Pinpoint the cell where the given text exists, returning its (x, y) midpoint coordinate. 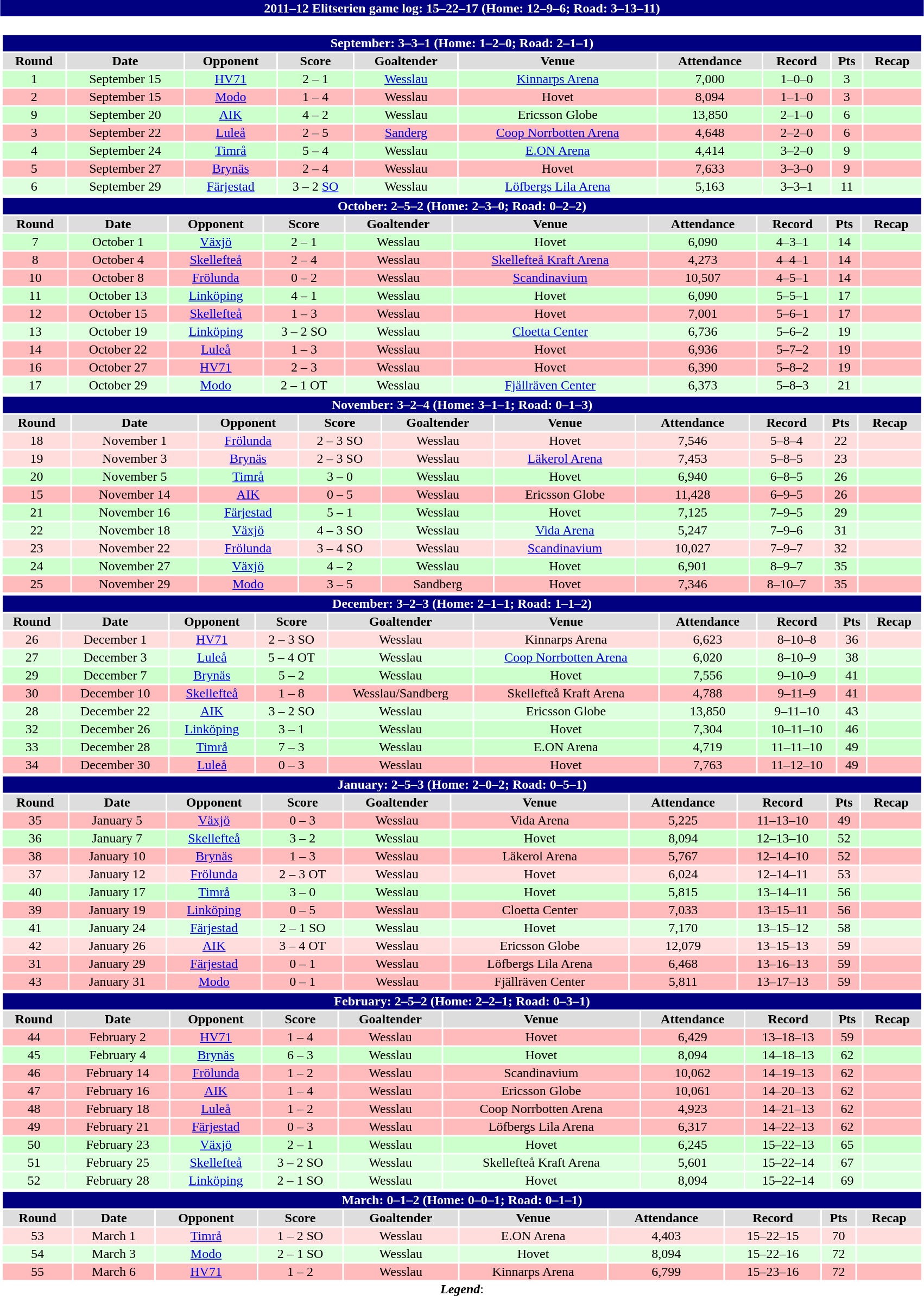
18 (36, 441)
3 – 1 (291, 729)
February 25 (117, 1163)
September 22 (125, 133)
27 (31, 658)
January 10 (117, 857)
5,247 (693, 531)
7,304 (708, 729)
November 16 (135, 512)
November 1 (135, 441)
October 27 (118, 368)
15–22–16 (773, 1254)
December 3 (115, 658)
November 3 (135, 459)
October 13 (118, 296)
15 (36, 495)
7,453 (693, 459)
14–18–13 (788, 1055)
October 4 (118, 260)
30 (31, 694)
6,390 (703, 368)
December 26 (115, 729)
December 10 (115, 694)
4,414 (710, 150)
25 (36, 584)
January 24 (117, 928)
3 – 5 (340, 584)
November 22 (135, 548)
13–15–12 (783, 928)
November 5 (135, 476)
5,601 (693, 1163)
24 (36, 567)
12 (35, 313)
5 (34, 169)
December 28 (115, 747)
5,163 (710, 186)
4,788 (708, 694)
5 – 1 (340, 512)
13 (35, 332)
March 6 (114, 1272)
7,170 (683, 928)
50 (34, 1144)
47 (34, 1091)
February 21 (117, 1127)
10 (35, 278)
6–8–5 (786, 476)
8 (35, 260)
7,001 (703, 313)
6,936 (703, 349)
2 – 5 (316, 133)
12,079 (683, 946)
December: 3–2–3 (Home: 2–1–1; Road: 1–1–2) (461, 603)
11–13–10 (783, 821)
12–14–10 (783, 857)
11–12–10 (797, 765)
7,633 (710, 169)
8–10–8 (797, 639)
December 22 (115, 711)
7–9–6 (786, 531)
2 – 1 OT (304, 385)
1–1–0 (797, 97)
20 (36, 476)
4 (34, 150)
January 12 (117, 874)
October 29 (118, 385)
7,763 (708, 765)
14–19–13 (788, 1073)
10,061 (693, 1091)
4–5–1 (793, 278)
Wesslau/Sandberg (401, 694)
5 – 2 (291, 675)
2 – 3 (304, 368)
4–4–1 (793, 260)
15–23–16 (773, 1272)
4–3–1 (793, 242)
2–2–0 (797, 133)
7–9–7 (786, 548)
6,736 (703, 332)
5,225 (683, 821)
6,468 (683, 964)
February 28 (117, 1180)
3 – 4 SO (340, 548)
48 (34, 1109)
5–5–1 (793, 296)
13–17–13 (783, 982)
September 20 (125, 115)
4,719 (708, 747)
4,273 (703, 260)
12–13–10 (783, 838)
45 (34, 1055)
5,815 (683, 892)
39 (35, 910)
7,033 (683, 910)
6,245 (693, 1144)
2 – 3 OT (302, 874)
8–9–7 (786, 567)
13–18–13 (788, 1037)
6,901 (693, 567)
September 24 (125, 150)
44 (34, 1037)
February 4 (117, 1055)
March: 0–1–2 (Home: 0–0–1; Road: 0–1–1) (461, 1200)
11,428 (693, 495)
10,507 (703, 278)
9–11–9 (797, 694)
5–8–3 (793, 385)
November 27 (135, 567)
6,799 (666, 1272)
October: 2–5–2 (Home: 2–3–0; Road: 0–2–2) (461, 206)
12–14–11 (783, 874)
4 – 3 SO (340, 531)
13–15–11 (783, 910)
6 – 3 (300, 1055)
8–10–9 (797, 658)
November: 3–2–4 (Home: 3–1–1; Road: 0–1–3) (461, 405)
January 29 (117, 964)
November 14 (135, 495)
70 (839, 1236)
4,923 (693, 1109)
January 19 (117, 910)
October 19 (118, 332)
February 14 (117, 1073)
5–7–2 (793, 349)
15–22–13 (788, 1144)
February: 2–5–2 (Home: 2–2–1; Road: 0–3–1) (461, 1001)
7,546 (693, 441)
5,811 (683, 982)
5 – 4 (316, 150)
58 (844, 928)
December 30 (115, 765)
9–11–10 (797, 711)
February 2 (117, 1037)
54 (37, 1254)
6,429 (693, 1037)
September 27 (125, 169)
37 (35, 874)
January 5 (117, 821)
November 18 (135, 531)
March 3 (114, 1254)
4 – 1 (304, 296)
October 22 (118, 349)
6–9–5 (786, 495)
January 7 (117, 838)
10,062 (693, 1073)
1 – 2 SO (301, 1236)
2011–12 Elitserien game log: 15–22–17 (Home: 12–9–6; Road: 3–13–11) (462, 8)
2 (34, 97)
5–8–5 (786, 459)
3 – 2 (302, 838)
6,024 (683, 874)
7,556 (708, 675)
14–20–13 (788, 1091)
42 (35, 946)
September 29 (125, 186)
October 15 (118, 313)
7 (35, 242)
7 – 3 (291, 747)
11–11–10 (797, 747)
14–21–13 (788, 1109)
40 (35, 892)
16 (35, 368)
Sandberg (438, 584)
13–14–11 (783, 892)
January: 2–5–3 (Home: 2–0–2; Road: 0–5–1) (461, 785)
3 – 4 OT (302, 946)
6,623 (708, 639)
15–22–15 (773, 1236)
3–3–0 (797, 169)
34 (31, 765)
1–0–0 (797, 79)
6,940 (693, 476)
6,020 (708, 658)
13–15–13 (783, 946)
55 (37, 1272)
67 (847, 1163)
10,027 (693, 548)
October 8 (118, 278)
February 23 (117, 1144)
5–8–2 (793, 368)
Sanderg (406, 133)
28 (31, 711)
September: 3–3–1 (Home: 1–2–0; Road: 2–1–1) (461, 43)
1 (34, 79)
0 – 2 (304, 278)
January 26 (117, 946)
January 31 (117, 982)
January 17 (117, 892)
9–10–9 (797, 675)
8–10–7 (786, 584)
6,373 (703, 385)
33 (31, 747)
7,346 (693, 584)
February 18 (117, 1109)
69 (847, 1180)
65 (847, 1144)
14–22–13 (788, 1127)
7,125 (693, 512)
3–2–0 (797, 150)
10–11–10 (797, 729)
November 29 (135, 584)
4,403 (666, 1236)
5,767 (683, 857)
51 (34, 1163)
December 7 (115, 675)
3–3–1 (797, 186)
October 1 (118, 242)
2–1–0 (797, 115)
February 16 (117, 1091)
5–6–1 (793, 313)
7–9–5 (786, 512)
1 – 8 (291, 694)
March 1 (114, 1236)
5 – 4 OT (291, 658)
13–16–13 (783, 964)
5–8–4 (786, 441)
December 1 (115, 639)
5–6–2 (793, 332)
7,000 (710, 79)
4,648 (710, 133)
6,317 (693, 1127)
